For the text-containing cell, return its midpoint in (x, y) coordinate format. 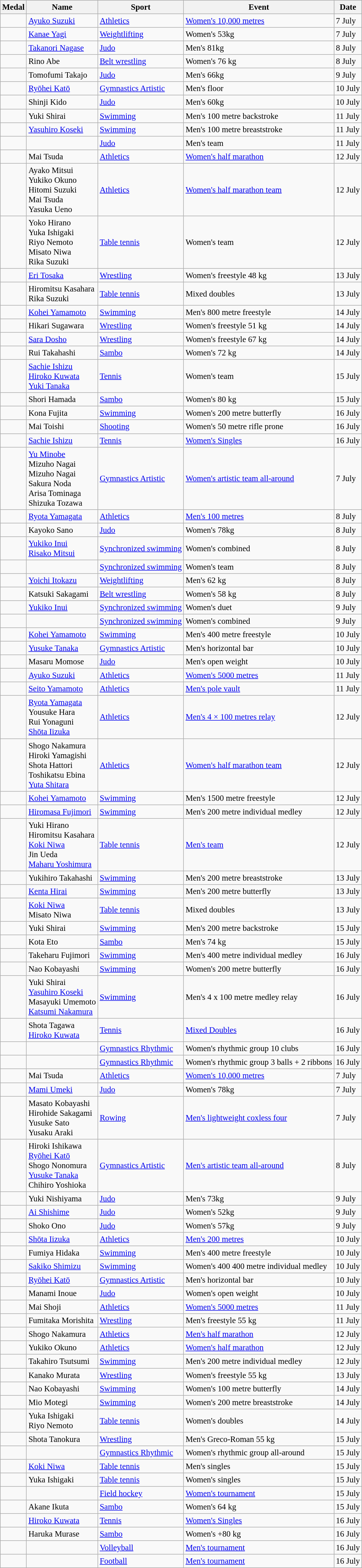
Yu MinobeMizuho NagaiMizuho NagaiSakura NodaArisa TominagaShizuka Tozawa (62, 478)
Sachie IshizuHiroko KuwataYuki Tanaka (62, 376)
Ai Shishime (62, 1212)
Shoko Ono (62, 1226)
Men's lightweight coxless four (259, 1118)
Ayako MitsuiYukiko OkunoHitomi SuzukiMai TsudaYasuka Ueno (62, 190)
Women's tournament (259, 1493)
Sakiko Shimizu (62, 1266)
Yuka Ishigaki (62, 1480)
Ryota YamagataYousuke HaraRui YonaguniShōta Iizuka (62, 717)
Men's artistic team all-around (259, 1165)
Sport (141, 7)
Men's open weight (259, 662)
Women's 100 metre butterfly (259, 1388)
Women's 58 kg (259, 594)
Fumitaka Morishita (62, 1321)
Men's 1500 metre freestyle (259, 798)
Men's pole vault (259, 689)
Women's freestyle 48 kg (259, 275)
Men's Greco-Roman 55 kg (259, 1439)
Mixed Doubles (259, 1030)
Yuki HiranoHiromitsu KasaharaKoki NiwaJin UedaMaharu Yoshimura (62, 845)
Fumiya Hidaka (62, 1253)
Men's 60kg (259, 102)
Yoichi Itokazu (62, 580)
Rowing (141, 1118)
Masato KobayashiHirohide SakagamiYusuke SatoYusaku Araki (62, 1118)
Men's 81kg (259, 48)
Seito Yamamoto (62, 689)
Men's 4 x 100 metre medley relay (259, 997)
Football (141, 1561)
Yukiko InuiRisako Mitsui (62, 548)
Men's 4 × 100 metres relay (259, 717)
Women's 52kg (259, 1212)
Men's 200 metres (259, 1239)
Men's 100 metre backstroke (259, 116)
Masaru Momose (62, 662)
Women's open weight (259, 1293)
Women's artistic team all-around (259, 478)
Hiroko Kuwata (62, 1521)
Shōta Iizuka (62, 1239)
Rui Takahashi (62, 353)
Shota Tanokura (62, 1439)
Men's half marathon (259, 1334)
Takahiro Tsutsumi (62, 1361)
Koki Niwa (62, 1466)
Women's freestyle 55 kg (259, 1375)
Men's 200 metre breaststroke (259, 878)
Women's rhythmic group all-around (259, 1453)
Takeharu Fujimori (62, 955)
Mai Shoji (62, 1307)
Yuki Nishiyama (62, 1198)
Yukihiro Takahashi (62, 878)
Women's rhythmic group 10 clubs (259, 1049)
Yukiko Okuno (62, 1348)
Men's 400 metre individual medley (259, 955)
Kota Eto (62, 942)
Women's 64 kg (259, 1507)
Men's 66kg (259, 75)
Women's freestyle 51 kg (259, 326)
Hiromasa Fujimori (62, 812)
Rino Abe (62, 61)
Women's doubles (259, 1420)
Sachie Ishizu (62, 440)
Men's 74 kg (259, 942)
Katsuki Sakagami (62, 594)
Women's freestyle 67 kg (259, 340)
Volleyball (141, 1548)
Men's 800 metre freestyle (259, 312)
Shooting (141, 427)
Mami Umeki (62, 1089)
Shota TagawaHiroko Kuwata (62, 1030)
Kayoko Sano (62, 530)
Mio Motegi (62, 1402)
Tomofumi Takajo (62, 75)
Shori Hamada (62, 399)
Yuki ShiraiYasuhiro KosekiMasayuki UmemotoKatsumi Nakamura (62, 997)
Eri Tosaka (62, 275)
Women's 50 metre rifle prone (259, 427)
Men's 73kg (259, 1198)
Men's 62 kg (259, 580)
Haruka Murase (62, 1534)
Kenta Hirai (62, 891)
Hikari Sugawara (62, 326)
Yuka IshigakiRiyo Nemoto (62, 1420)
Women's singles (259, 1480)
Date (348, 7)
Hiroki IshikawaRyōhei KatōShogo NonomuraYusuke TanakaChihiro Yoshioka (62, 1165)
Mai Toishi (62, 427)
Women's 57kg (259, 1226)
Women's 200 metre breaststroke (259, 1402)
Kona Fujita (62, 413)
Shinji Kido (62, 102)
Akane Ikuta (62, 1507)
Sara Dosho (62, 340)
Men's 100 metres (259, 516)
Women's 76 kg (259, 61)
Women's 400 400 metre individual medley (259, 1266)
Field hockey (141, 1493)
Hiromitsu KasaharaRika Suzuki (62, 294)
Takanori Nagase (62, 48)
Men's singles (259, 1466)
Women's +80 kg (259, 1534)
Women's rhythmic group 3 balls + 2 ribbons (259, 1062)
Women's 53kg (259, 34)
Yukiko Inui (62, 608)
Men's floor (259, 88)
Women's 72 kg (259, 353)
Koki NiwaMisato Niwa (62, 910)
Women's duet (259, 608)
Men's 200 metre backstroke (259, 928)
Event (259, 7)
Men's 200 metre butterfly (259, 891)
Men's 100 metre breaststroke (259, 129)
Men's freestyle 55 kg (259, 1321)
Manami Inoue (62, 1293)
Ryota Yamagata (62, 516)
Yusuke Tanaka (62, 648)
Yasuhiro Koseki (62, 129)
Kanae Yagi (62, 34)
Women's 80 kg (259, 399)
Shogo NakamuraHiroki YamagishiShota HattoriToshikatsu EbinaYuta Shitara (62, 765)
Kanako Murata (62, 1375)
Medal (14, 7)
Name (62, 7)
Shogo Nakamura (62, 1334)
Yoko HiranoYuka IshigakiRiyo NemotoMisato NiwaRika Suzuki (62, 242)
